Determine the [X, Y] coordinate at the center of the cell enclosing the given text.  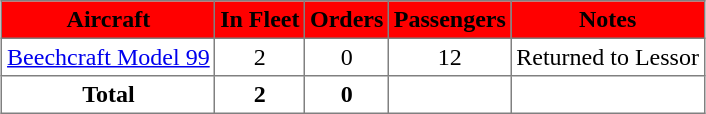
Orders [347, 20]
Passengers [450, 20]
Aircraft [108, 20]
In Fleet [260, 20]
Notes [608, 20]
Total [108, 95]
Returned to Lessor [608, 57]
Beechcraft Model 99 [108, 57]
12 [450, 57]
